Search for the cell housing the specified text and yield its (x, y) center coordinate. 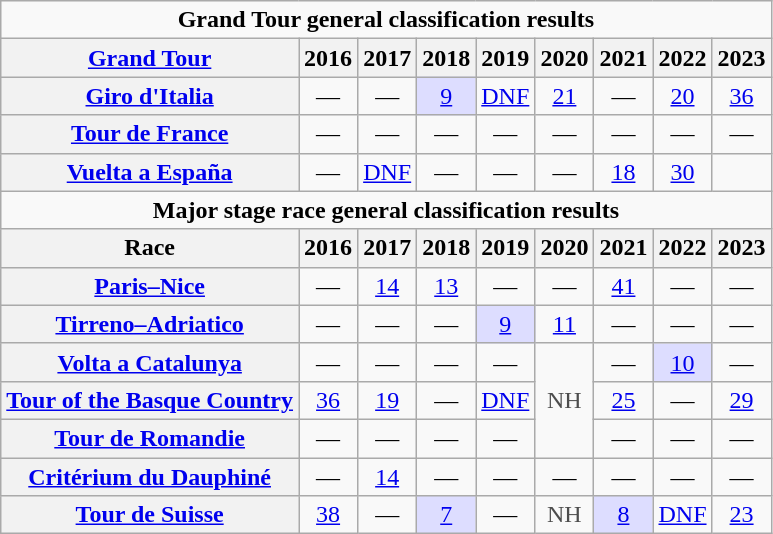
Race (150, 248)
Tour of the Basque Country (150, 400)
38 (328, 515)
Vuelta a España (150, 172)
Paris–Nice (150, 286)
21 (564, 96)
18 (624, 172)
41 (624, 286)
30 (682, 172)
Tour de Romandie (150, 438)
19 (388, 400)
20 (682, 96)
8 (624, 515)
25 (624, 400)
23 (742, 515)
7 (446, 515)
Grand Tour (150, 58)
Grand Tour general classification results (386, 20)
Giro d'Italia (150, 96)
Tour de France (150, 134)
Tour de Suisse (150, 515)
Critérium du Dauphiné (150, 477)
Major stage race general classification results (386, 210)
13 (446, 286)
Volta a Catalunya (150, 362)
11 (564, 324)
Tirreno–Adriatico (150, 324)
29 (742, 400)
10 (682, 362)
